Return (X, Y) of the center of cell containing provided text 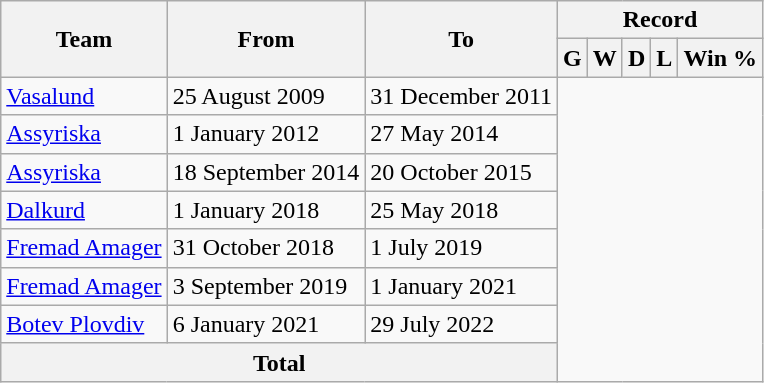
From (266, 39)
Record (660, 20)
25 May 2018 (462, 210)
Botev Plovdiv (84, 324)
1 July 2019 (462, 248)
1 January 2021 (462, 286)
L (664, 58)
Dalkurd (84, 210)
31 October 2018 (266, 248)
29 July 2022 (462, 324)
W (604, 58)
Vasalund (84, 96)
18 September 2014 (266, 172)
6 January 2021 (266, 324)
20 October 2015 (462, 172)
31 December 2011 (462, 96)
1 January 2012 (266, 134)
3 September 2019 (266, 286)
To (462, 39)
D (636, 58)
1 January 2018 (266, 210)
Win % (720, 58)
25 August 2009 (266, 96)
Total (280, 362)
G (573, 58)
27 May 2014 (462, 134)
Team (84, 39)
